Find where the given text appears and provide that cell's center as [x, y] coordinate. 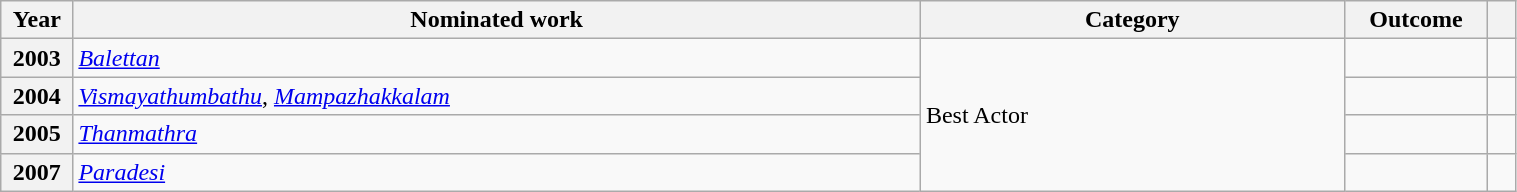
Category [1132, 20]
2007 [37, 172]
Best Actor [1132, 115]
Paradesi [496, 172]
Thanmathra [496, 134]
Balettan [496, 58]
2005 [37, 134]
Vismayathumbathu, Mampazhakkalam [496, 96]
Year [37, 20]
Outcome [1416, 20]
2004 [37, 96]
2003 [37, 58]
Nominated work [496, 20]
